Find where the given text appears and provide that cell's center as (x, y) coordinate. 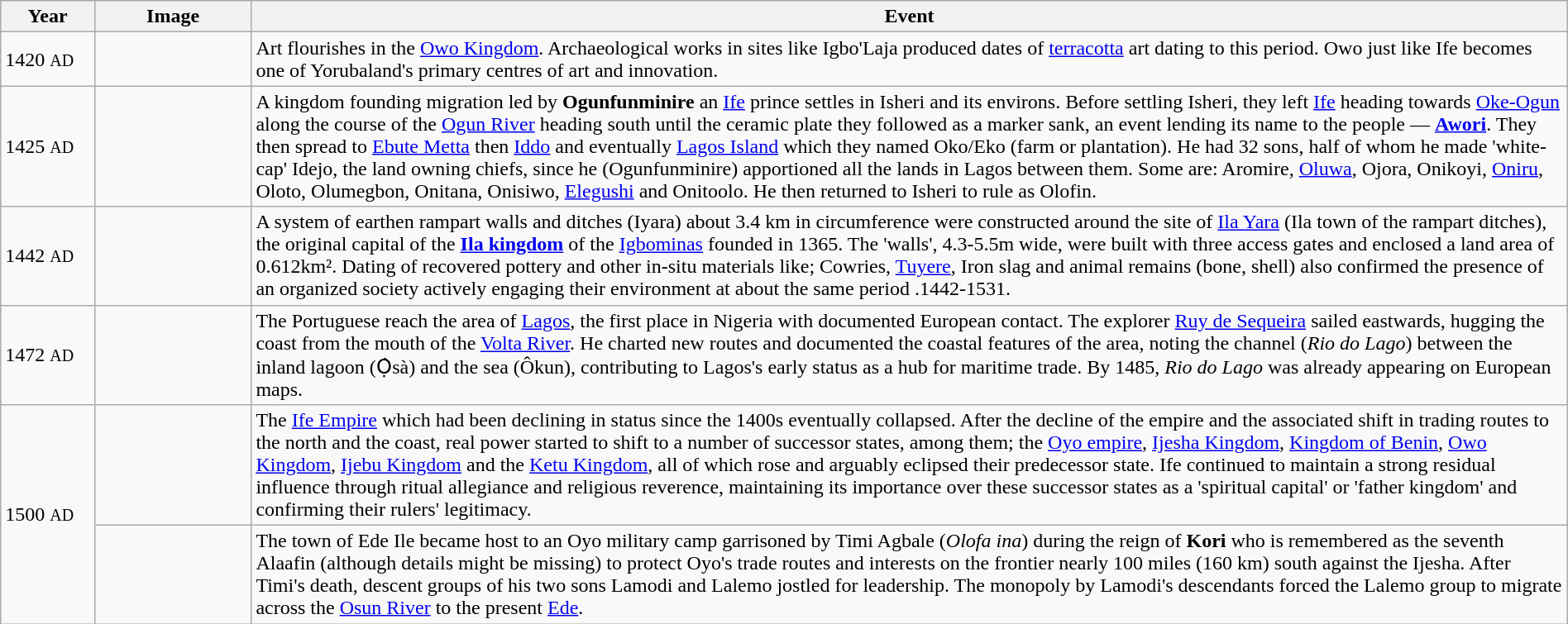
Event (910, 17)
1420 AD (48, 60)
1425 AD (48, 146)
Image (172, 17)
1500 AD (48, 514)
Year (48, 17)
1472 AD (48, 355)
1442 AD (48, 256)
